From the cell containing the given text, extract its center point as (x, y) coordinate. 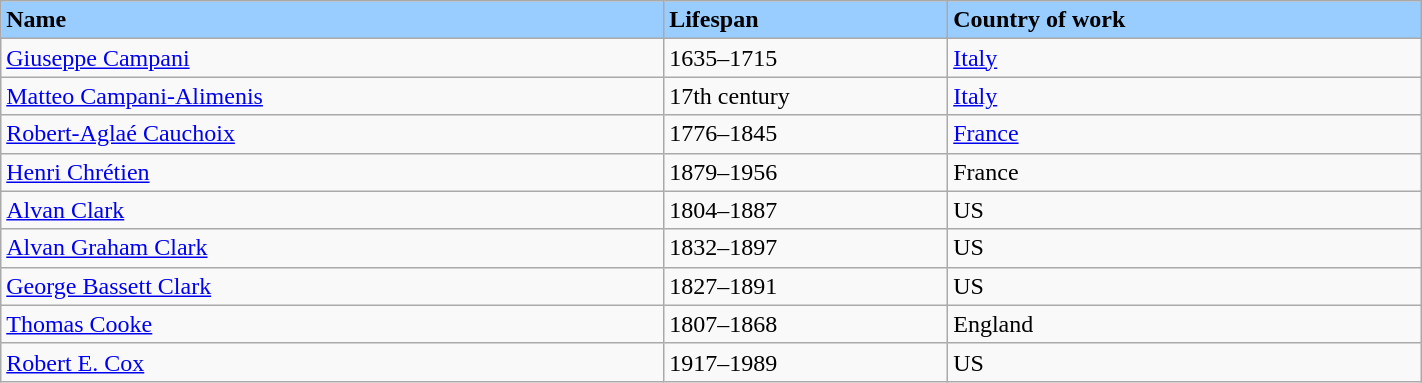
1879–1956 (806, 172)
Alvan Graham Clark (332, 248)
1635–1715 (806, 58)
1807–1868 (806, 324)
1776–1845 (806, 134)
Name (332, 20)
Lifespan (806, 20)
Giuseppe Campani (332, 58)
England (1185, 324)
17th century (806, 96)
Robert-Aglaé Cauchoix (332, 134)
1804–1887 (806, 210)
Matteo Campani-Alimenis (332, 96)
George Bassett Clark (332, 286)
Robert E. Cox (332, 362)
Henri Chrétien (332, 172)
Country of work (1185, 20)
1827–1891 (806, 286)
1917–1989 (806, 362)
Thomas Cooke (332, 324)
1832–1897 (806, 248)
Alvan Clark (332, 210)
